Locate the cell with the specified text and output its [x, y] center coordinate. 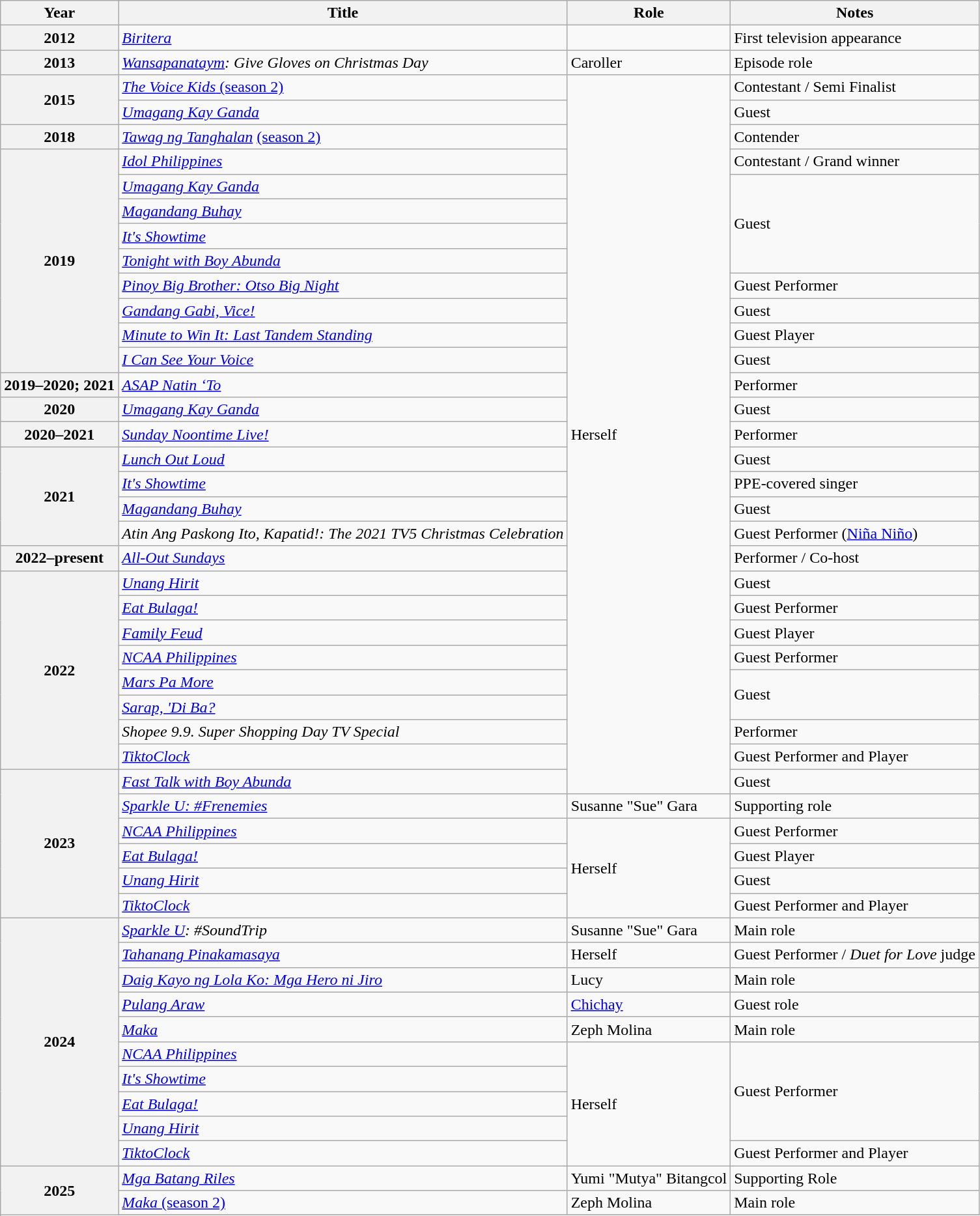
2019–2020; 2021 [60, 385]
Maka [343, 1029]
Minute to Win It: Last Tandem Standing [343, 335]
Pinoy Big Brother: Otso Big Night [343, 285]
Shopee 9.9. Super Shopping Day TV Special [343, 732]
Pulang Araw [343, 1004]
All-Out Sundays [343, 558]
Wansapanataym: Give Gloves on Christmas Day [343, 63]
2023 [60, 843]
PPE-covered singer [855, 484]
Family Feud [343, 632]
ASAP Natin ‘To [343, 385]
Yumi "Mutya" Bitangcol [649, 1178]
Atin Ang Paskong Ito, Kapatid!: The 2021 TV5 Christmas Celebration [343, 533]
Tonight with Boy Abunda [343, 261]
Sarap, 'Di Ba? [343, 707]
Guest Performer / Duet for Love judge [855, 955]
Sparkle U: #Frenemies [343, 806]
I Can See Your Voice [343, 360]
2025 [60, 1191]
Fast Talk with Boy Abunda [343, 782]
Maka (season 2) [343, 1203]
Daig Kayo ng Lola Ko: Mga Hero ni Jiro [343, 980]
2020–2021 [60, 434]
Contender [855, 137]
Contestant / Grand winner [855, 162]
2012 [60, 38]
2022–present [60, 558]
Contestant / Semi Finalist [855, 87]
Chichay [649, 1004]
2018 [60, 137]
Guest Performer (Niña Niño) [855, 533]
Lunch Out Loud [343, 459]
Gandang Gabi, Vice! [343, 311]
Mga Batang Riles [343, 1178]
Tahanang Pinakamasaya [343, 955]
Sparkle U: #SoundTrip [343, 930]
Supporting role [855, 806]
Supporting Role [855, 1178]
2013 [60, 63]
Caroller [649, 63]
The Voice Kids (season 2) [343, 87]
2022 [60, 670]
Mars Pa More [343, 682]
Role [649, 13]
Tawag ng Tanghalan (season 2) [343, 137]
Lucy [649, 980]
Performer / Co-host [855, 558]
Year [60, 13]
Episode role [855, 63]
Title [343, 13]
First television appearance [855, 38]
2024 [60, 1042]
Biritera [343, 38]
Idol Philippines [343, 162]
2020 [60, 410]
Notes [855, 13]
2019 [60, 261]
Guest role [855, 1004]
2021 [60, 496]
2015 [60, 100]
Sunday Noontime Live! [343, 434]
